Identify which cell holds the provided text, then report its [x, y] central coordinate. 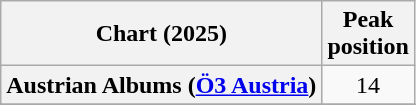
Chart (2025) [162, 34]
Peakposition [368, 34]
14 [368, 85]
Austrian Albums (Ö3 Austria) [162, 85]
